Scan for the cell matching the given text and deliver its (X, Y) coordinate at center. 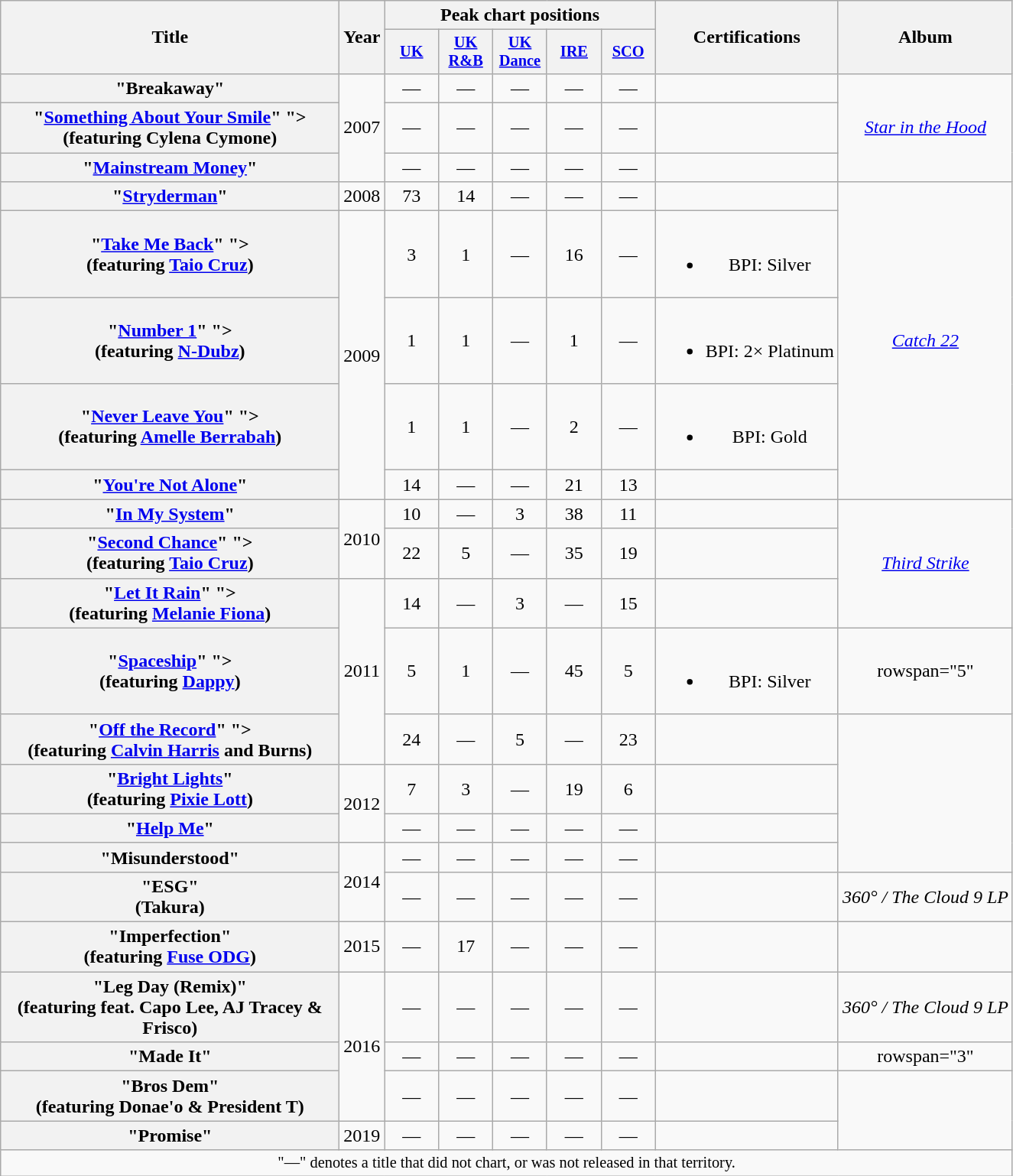
Year (362, 37)
"Never Leave You" ">(featuring Amelle Berrabah) (170, 427)
Title (170, 37)
2009 (362, 355)
"Bright Lights"(featuring Pixie Lott) (170, 789)
SCO (628, 52)
"Bros Dem"(featuring Donae'o & President T) (170, 1096)
Star in the Hood (925, 127)
"Mainstream Money" (170, 167)
Album (925, 37)
13 (628, 485)
6 (628, 789)
24 (411, 739)
38 (573, 514)
16 (573, 254)
BPI: Gold (746, 427)
2007 (362, 127)
2014 (362, 882)
BPI: 2× Platinum (746, 341)
15 (628, 603)
7 (411, 789)
rowspan="3" (925, 1057)
2015 (362, 947)
"Made It" (170, 1057)
45 (573, 671)
17 (466, 947)
73 (411, 197)
2016 (362, 1046)
2010 (362, 538)
"Let It Rain" ">(featuring Melanie Fiona) (170, 603)
"Promise" (170, 1135)
11 (628, 514)
"Second Chance" ">(featuring Taio Cruz) (170, 554)
Peak chart positions (520, 15)
"Breakaway" (170, 88)
IRE (573, 52)
UK R&B (466, 52)
"—" denotes a title that did not chart, or was not released in that territory. (507, 1163)
UK Dance (520, 52)
"You're Not Alone" (170, 485)
35 (573, 554)
"Imperfection"(featuring Fuse ODG) (170, 947)
"ESG"(Takura) (170, 896)
"Take Me Back" ">(featuring Taio Cruz) (170, 254)
"Number 1" ">(featuring N-Dubz) (170, 341)
"Something About Your Smile" ">(featuring Cylena Cymone) (170, 128)
"Off the Record" ">(featuring Calvin Harris and Burns) (170, 739)
2011 (362, 671)
"Misunderstood" (170, 857)
Third Strike (925, 564)
"Spaceship" ">(featuring Dappy) (170, 671)
rowspan="5" (925, 671)
"In My System" (170, 514)
2 (573, 427)
Certifications (746, 37)
UK (411, 52)
10 (411, 514)
"Leg Day (Remix)"(featuring feat. Capo Lee, AJ Tracey & Frisco) (170, 1007)
21 (573, 485)
Catch 22 (925, 341)
"Stryderman" (170, 197)
2008 (362, 197)
"Help Me" (170, 828)
22 (411, 554)
23 (628, 739)
2012 (362, 803)
2019 (362, 1135)
